Extract the [X, Y] coordinate from the center of the cell holding the provided text.  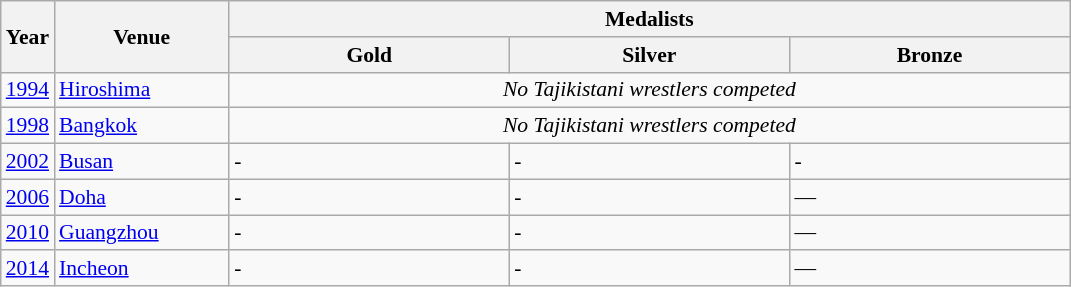
Hiroshima [142, 90]
Silver [649, 55]
Bronze [929, 55]
Venue [142, 36]
Medalists [649, 19]
Guangzhou [142, 233]
2014 [28, 269]
Gold [369, 55]
2002 [28, 162]
1998 [28, 126]
2006 [28, 197]
1994 [28, 90]
Doha [142, 197]
Incheon [142, 269]
Year [28, 36]
2010 [28, 233]
Busan [142, 162]
Bangkok [142, 126]
